Return the (X, Y) coordinate for the center point of the cell that contains the specified text.  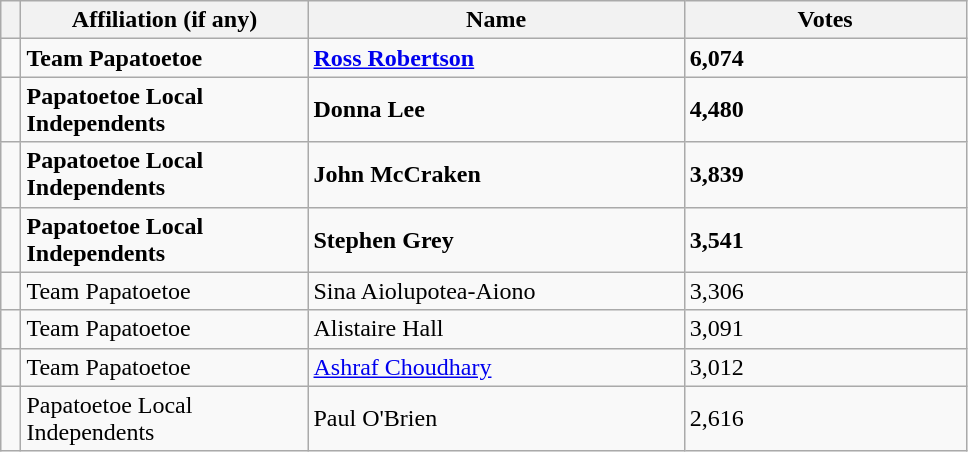
Ross Robertson (496, 58)
Name (496, 20)
Stephen Grey (496, 240)
John McCraken (496, 174)
3,306 (825, 291)
Sina Aiolupotea-Aiono (496, 291)
Votes (825, 20)
3,541 (825, 240)
3,091 (825, 329)
Affiliation (if any) (164, 20)
Alistaire Hall (496, 329)
4,480 (825, 110)
3,012 (825, 367)
2,616 (825, 418)
3,839 (825, 174)
Ashraf Choudhary (496, 367)
Donna Lee (496, 110)
Paul O'Brien (496, 418)
6,074 (825, 58)
